Scan for the cell matching the given text and deliver its [X, Y] coordinate at center. 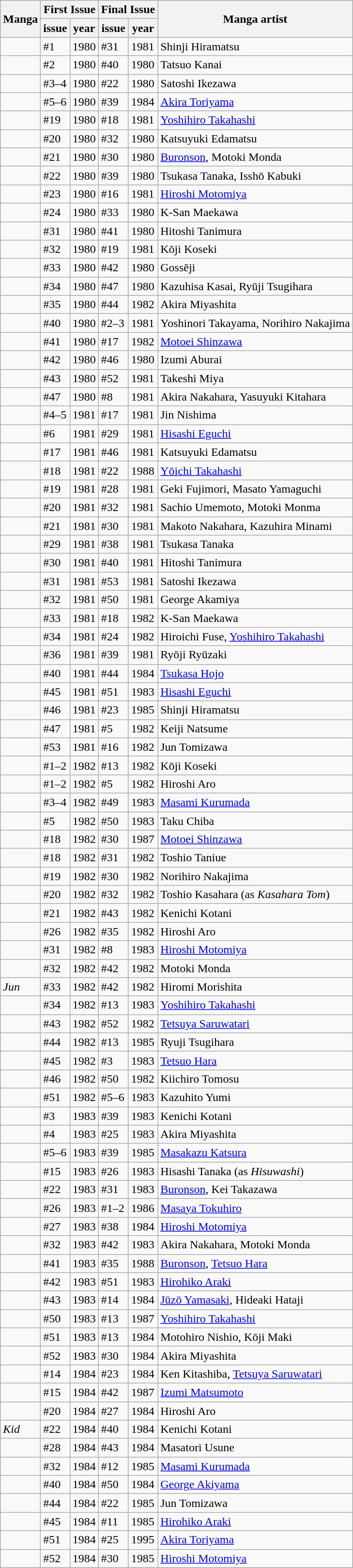
Sachio Umemoto, Motoki Monma [255, 507]
Kazuhisa Kasai, Ryūji Tsugihara [255, 286]
Jin Nishima [255, 415]
Takeshi Miya [255, 378]
Manga [20, 19]
#11 [113, 1521]
Hiroichi Fuse, Yoshihiro Takahashi [255, 637]
Masaya Tokuhiro [255, 1208]
Jun [20, 987]
Tetsuya Saruwatari [255, 1024]
Tsukasa Tanaka, Isshō Kabuki [255, 175]
#4–5 [55, 415]
Tsukasa Hojo [255, 673]
1995 [143, 1540]
Izumi Matsumoto [255, 1392]
#2–3 [113, 323]
Kazuhito Yumi [255, 1097]
#12 [113, 1466]
Manga artist [255, 19]
Masakazu Katsura [255, 1153]
Akira Nakahara, Motoki Monda [255, 1245]
Hisashi Tanaka (as Hisuwashi) [255, 1171]
Ken Kitashiba, Tetsuya Saruwatari [255, 1374]
George Akiyama [255, 1485]
#36 [55, 655]
Toshio Taniue [255, 858]
Kiichiro Tomosu [255, 1079]
First Issue [70, 10]
Norihiro Nakajima [255, 876]
Geki Fujimori, Masato Yamaguchi [255, 489]
Motohiro Nishio, Kōji Maki [255, 1337]
Izumi Aburai [255, 360]
Yōichi Takahashi [255, 470]
#6 [55, 434]
Keiji Natsume [255, 729]
Motoki Monda [255, 968]
Tatsuo Kanai [255, 65]
Yoshinori Takayama, Norihiro Nakajima [255, 323]
Toshio Kasahara (as Kasahara Tom) [255, 895]
Kid [20, 1429]
George Akamiya [255, 600]
Tetsuo Hara [255, 1060]
Final Issue [128, 10]
Buronson, Tetsuo Hara [255, 1263]
Ryōji Ryūzaki [255, 655]
Masatori Usune [255, 1448]
#1 [55, 47]
Akira Nakahara, Yasuyuki Kitahara [255, 397]
#49 [113, 802]
1986 [143, 1208]
Buronson, Kei Takazawa [255, 1190]
Buronson, Motoki Monda [255, 157]
Ryuji Tsugihara [255, 1042]
Makoto Nakahara, Kazuhira Minami [255, 526]
Taku Chiba [255, 821]
Hiromi Morishita [255, 987]
#4 [55, 1134]
Tsukasa Tanaka [255, 544]
Gossēji [255, 268]
Jūzō Yamasaki, Hideaki Hataji [255, 1300]
#2 [55, 65]
